Output the [x, y] coordinate of the center of the cell containing the given text.  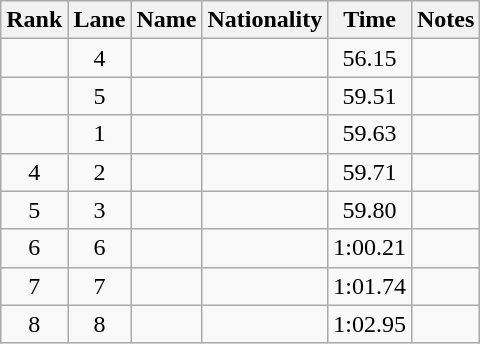
1:00.21 [370, 248]
59.51 [370, 96]
Name [166, 20]
1:02.95 [370, 324]
1:01.74 [370, 286]
Lane [100, 20]
59.80 [370, 210]
3 [100, 210]
Nationality [265, 20]
59.63 [370, 134]
2 [100, 172]
Time [370, 20]
Rank [34, 20]
59.71 [370, 172]
Notes [445, 20]
56.15 [370, 58]
1 [100, 134]
